Extract the [X, Y] coordinate from the center of the cell holding the provided text.  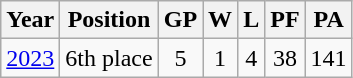
38 [285, 58]
L [252, 20]
2023 [30, 58]
PF [285, 20]
5 [180, 58]
W [220, 20]
4 [252, 58]
GP [180, 20]
Position [109, 20]
6th place [109, 58]
Year [30, 20]
1 [220, 58]
141 [328, 58]
PA [328, 20]
